Scan for the cell matching the given text and deliver its [X, Y] coordinate at center. 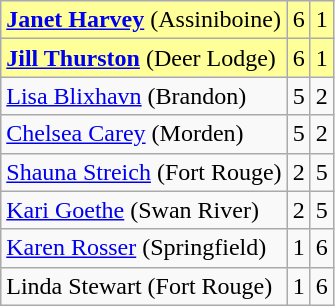
Chelsea Carey (Morden) [144, 134]
Shauna Streich (Fort Rouge) [144, 172]
Jill Thurston (Deer Lodge) [144, 58]
Kari Goethe (Swan River) [144, 210]
Lisa Blixhavn (Brandon) [144, 96]
Karen Rosser (Springfield) [144, 248]
Linda Stewart (Fort Rouge) [144, 286]
Janet Harvey (Assiniboine) [144, 20]
